Search for the cell housing the specified text and yield its [X, Y] center coordinate. 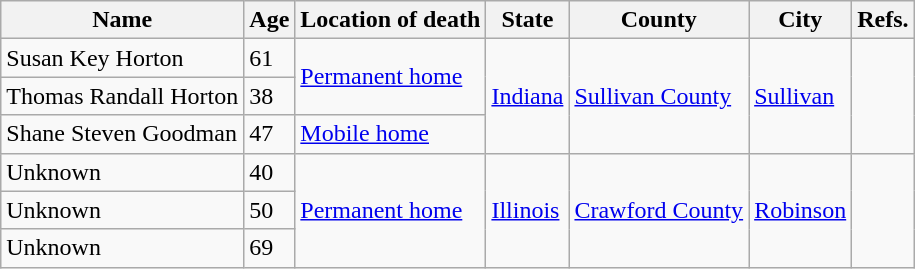
City [800, 20]
Shane Steven Goodman [122, 134]
Robinson [800, 210]
Sullivan County [659, 96]
Illinois [528, 210]
Name [122, 20]
Thomas Randall Horton [122, 96]
38 [270, 96]
State [528, 20]
69 [270, 248]
Susan Key Horton [122, 58]
40 [270, 172]
Refs. [883, 20]
Crawford County [659, 210]
Indiana [528, 96]
Mobile home [390, 134]
Sullivan [800, 96]
Location of death [390, 20]
47 [270, 134]
61 [270, 58]
Age [270, 20]
County [659, 20]
50 [270, 210]
